Locate the cell with the specified text and output its [X, Y] center coordinate. 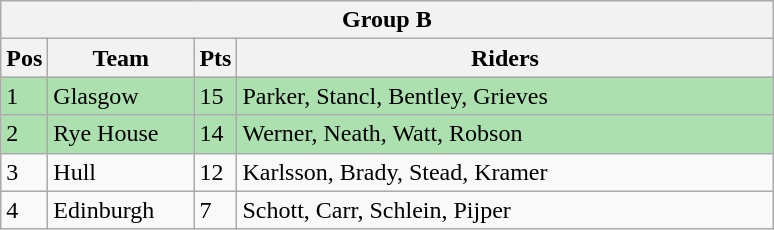
Karlsson, Brady, Stead, Kramer [505, 172]
Riders [505, 58]
14 [216, 134]
4 [24, 210]
3 [24, 172]
Edinburgh [121, 210]
Pos [24, 58]
Werner, Neath, Watt, Robson [505, 134]
Team [121, 58]
Group B [387, 20]
Glasgow [121, 96]
Pts [216, 58]
Hull [121, 172]
1 [24, 96]
Schott, Carr, Schlein, Pijper [505, 210]
Rye House [121, 134]
12 [216, 172]
7 [216, 210]
Parker, Stancl, Bentley, Grieves [505, 96]
2 [24, 134]
15 [216, 96]
